Search for the cell housing the specified text and yield its [x, y] center coordinate. 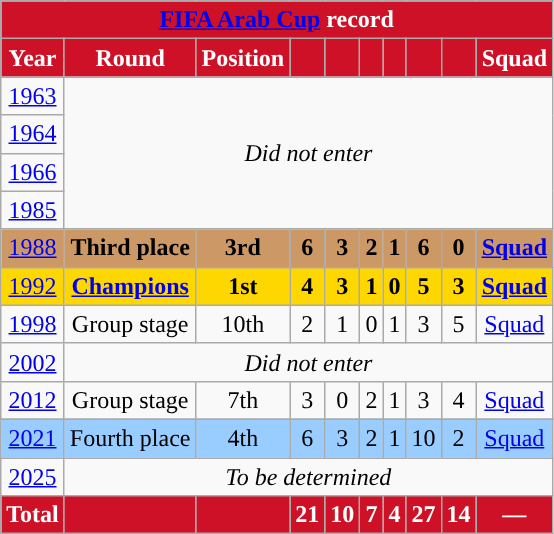
1985 [33, 210]
— [514, 515]
14 [458, 515]
Year [33, 58]
1st [243, 286]
10th [243, 324]
2025 [33, 477]
27 [424, 515]
21 [308, 515]
3rd [243, 248]
1963 [33, 96]
1998 [33, 324]
4th [243, 438]
To be determined [308, 477]
Position [243, 58]
1988 [33, 248]
Third place [130, 248]
FIFA Arab Cup record [277, 20]
Champions [130, 286]
2002 [33, 362]
1992 [33, 286]
1964 [33, 134]
7 [372, 515]
1966 [33, 172]
Round [130, 58]
2012 [33, 400]
7th [243, 400]
Fourth place [130, 438]
2021 [33, 438]
Total [33, 515]
